For the text-containing cell, return its midpoint in [X, Y] coordinate format. 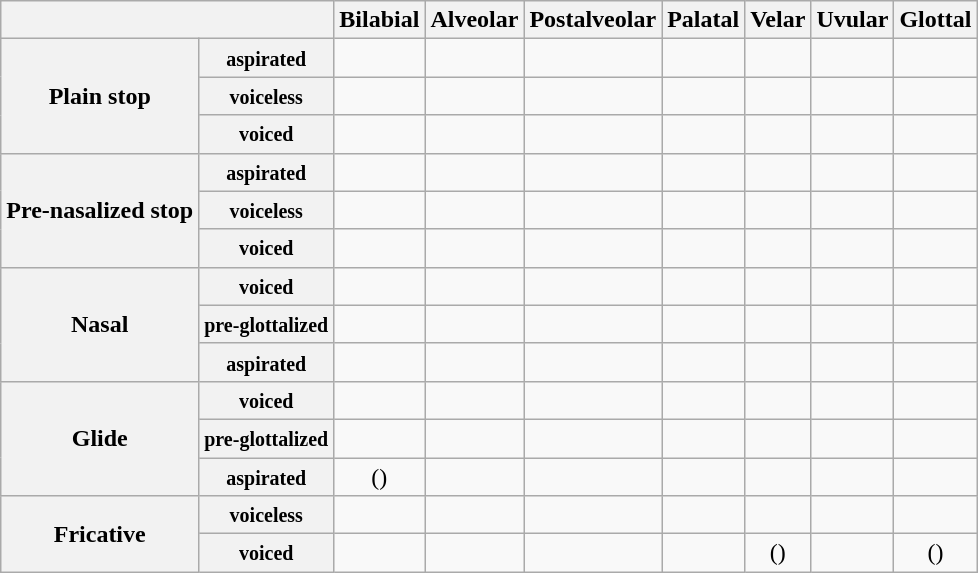
Plain stop [100, 96]
Glottal [936, 20]
Alveolar [474, 20]
Postalveolar [593, 20]
Uvular [852, 20]
Palatal [704, 20]
Bilabial [380, 20]
Pre-nasalized stop [100, 210]
Velar [778, 20]
Fricative [100, 534]
Nasal [100, 324]
Glide [100, 438]
